Extract the [X, Y] coordinate from the center of the cell holding the provided text.  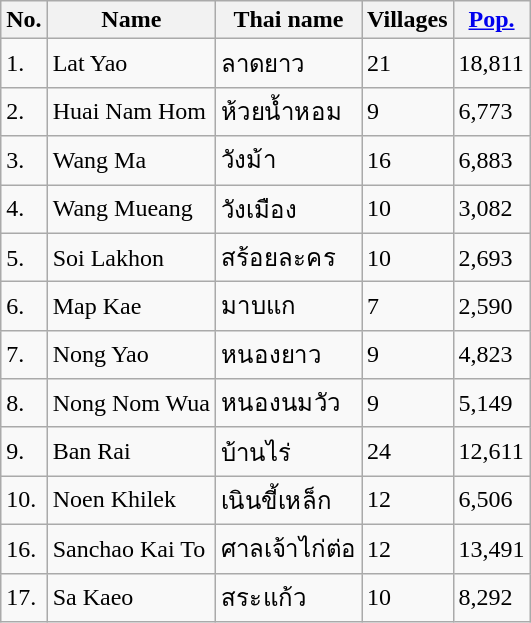
21 [408, 64]
8,292 [492, 598]
2,693 [492, 258]
Nong Nom Wua [131, 404]
ห้วยน้ำหอม [288, 112]
Wang Mueang [131, 208]
วังม้า [288, 160]
สระแก้ว [288, 598]
วังเมือง [288, 208]
Ban Rai [131, 452]
Villages [408, 20]
หนองนมวัว [288, 404]
5. [24, 258]
8. [24, 404]
9. [24, 452]
6,506 [492, 500]
7 [408, 306]
Huai Nam Hom [131, 112]
Noen Khilek [131, 500]
3. [24, 160]
หนองยาว [288, 354]
Nong Yao [131, 354]
Map Kae [131, 306]
Lat Yao [131, 64]
สร้อยละคร [288, 258]
17. [24, 598]
Wang Ma [131, 160]
บ้านไร่ [288, 452]
Sanchao Kai To [131, 548]
3,082 [492, 208]
5,149 [492, 404]
4,823 [492, 354]
6,773 [492, 112]
7. [24, 354]
Thai name [288, 20]
ลาดยาว [288, 64]
18,811 [492, 64]
ศาลเจ้าไก่ต่อ [288, 548]
2,590 [492, 306]
Sa Kaeo [131, 598]
Pop. [492, 20]
Name [131, 20]
12,611 [492, 452]
มาบแก [288, 306]
16. [24, 548]
10. [24, 500]
2. [24, 112]
6. [24, 306]
4. [24, 208]
Soi Lakhon [131, 258]
No. [24, 20]
16 [408, 160]
6,883 [492, 160]
1. [24, 64]
เนินขี้เหล็ก [288, 500]
13,491 [492, 548]
24 [408, 452]
